Return the (x, y) coordinate for the center point of the cell that contains the specified text.  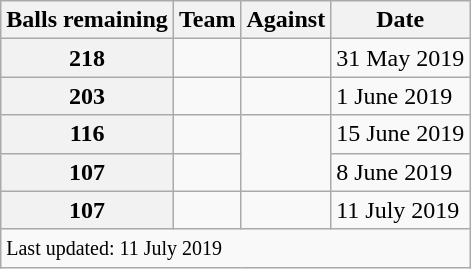
1 June 2019 (400, 96)
8 June 2019 (400, 172)
Last updated: 11 July 2019 (236, 248)
15 June 2019 (400, 134)
Against (286, 20)
Balls remaining (88, 20)
11 July 2019 (400, 210)
203 (88, 96)
Team (207, 20)
218 (88, 58)
116 (88, 134)
Date (400, 20)
31 May 2019 (400, 58)
